Detect which cell encompasses the target text, then output its [X, Y] center coordinate. 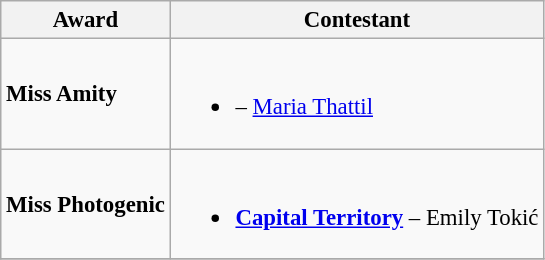
Capital Territory – Emily Tokić [357, 204]
Miss Amity [86, 94]
Miss Photogenic [86, 204]
Award [86, 20]
Contestant [357, 20]
– Maria Thattil [357, 94]
